Determine the (x, y) coordinate at the center of the cell enclosing the given text.  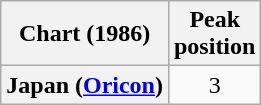
3 (214, 85)
Peakposition (214, 34)
Japan (Oricon) (85, 85)
Chart (1986) (85, 34)
